For the text-containing cell, return its midpoint in (X, Y) coordinate format. 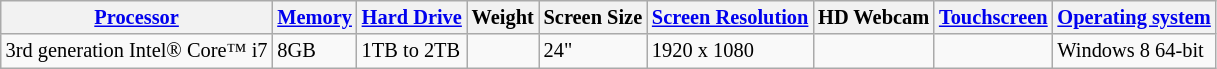
Hard Drive (412, 17)
Touchscreen (993, 17)
3rd generation Intel® Core™ i7 (137, 51)
Windows 8 64-bit (1134, 51)
Screen Size (593, 17)
HD Webcam (874, 17)
Memory (314, 17)
1920 x 1080 (730, 51)
8GB (314, 51)
Screen Resolution (730, 17)
1TB to 2TB (412, 51)
24" (593, 51)
Weight (503, 17)
Operating system (1134, 17)
Processor (137, 17)
